Find where the given text appears and provide that cell's center as (x, y) coordinate. 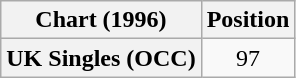
Chart (1996) (101, 20)
Position (248, 20)
UK Singles (OCC) (101, 58)
97 (248, 58)
